Return [X, Y] of the center of cell containing provided text 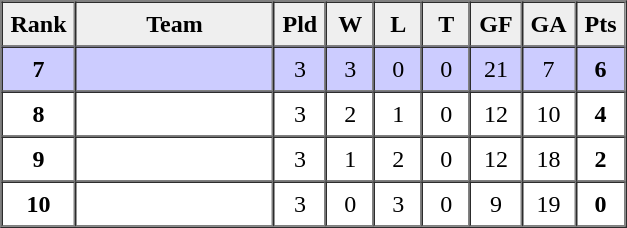
4 [601, 114]
6 [601, 68]
21 [496, 68]
Rank [39, 24]
Pld [300, 24]
W [350, 24]
T [446, 24]
Pts [601, 24]
19 [549, 204]
L [398, 24]
Team [175, 24]
18 [549, 158]
GF [496, 24]
GA [549, 24]
8 [39, 114]
